Return the [x, y] coordinate for the center point of the cell that contains the specified text.  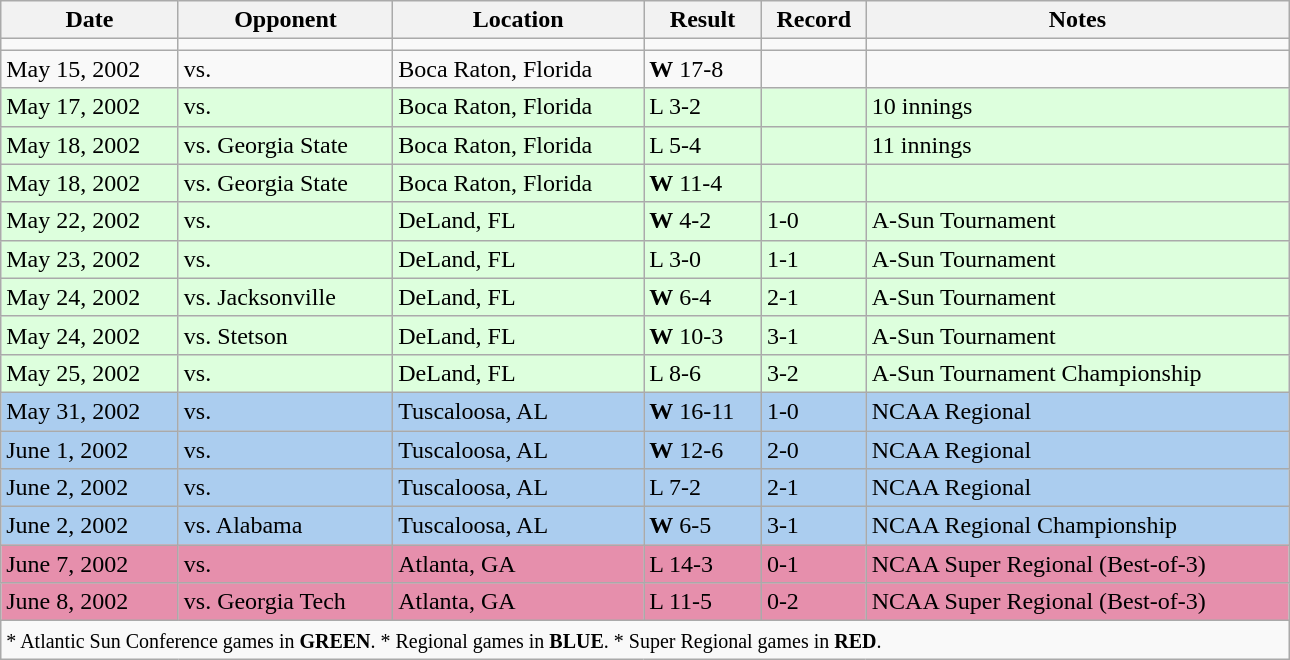
May 25, 2002 [90, 373]
L 11-5 [703, 602]
0-2 [814, 602]
vs. Stetson [285, 335]
W 6-4 [703, 297]
* Atlantic Sun Conference games in GREEN. * Regional games in BLUE. * Super Regional games in RED. [645, 640]
vs. Georgia Tech [285, 602]
vs. Alabama [285, 526]
W 6-5 [703, 526]
vs. Jacksonville [285, 297]
May 22, 2002 [90, 221]
June 1, 2002 [90, 449]
May 17, 2002 [90, 107]
Location [518, 20]
Notes [1077, 20]
Record [814, 20]
May 31, 2002 [90, 411]
June 8, 2002 [90, 602]
3-2 [814, 373]
W 11-4 [703, 183]
L 3-2 [703, 107]
Date [90, 20]
W 4-2 [703, 221]
L 14-3 [703, 564]
L 7-2 [703, 488]
May 23, 2002 [90, 259]
11 innings [1077, 145]
NCAA Regional Championship [1077, 526]
L 5-4 [703, 145]
1-1 [814, 259]
0-1 [814, 564]
L 3-0 [703, 259]
2-0 [814, 449]
May 15, 2002 [90, 69]
10 innings [1077, 107]
W 17-8 [703, 69]
W 10-3 [703, 335]
L 8-6 [703, 373]
Result [703, 20]
W 16-11 [703, 411]
A-Sun Tournament Championship [1077, 373]
Opponent [285, 20]
W 12-6 [703, 449]
June 7, 2002 [90, 564]
